For the text-containing cell, return its midpoint in (X, Y) coordinate format. 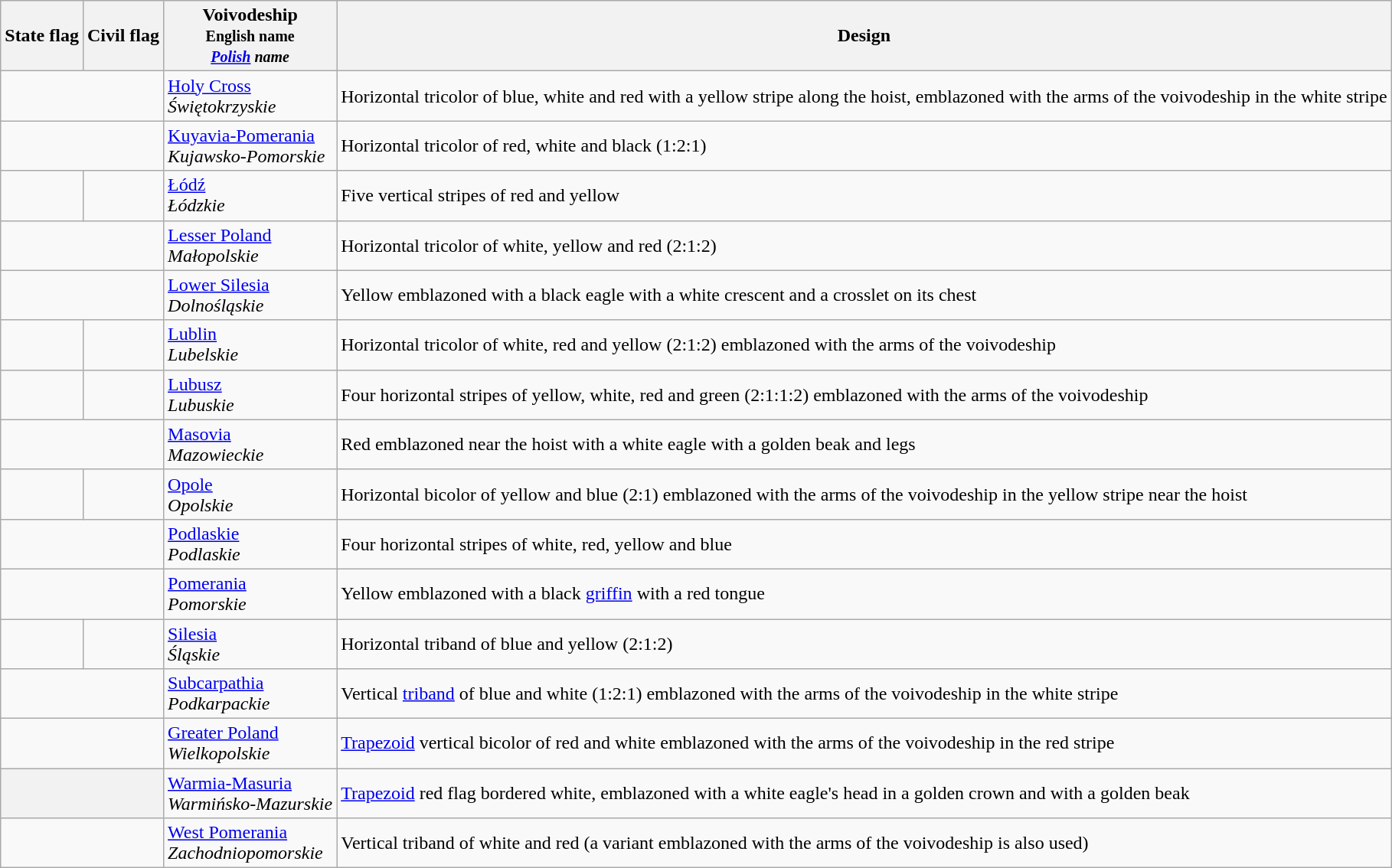
Lublin Lubelskie (250, 344)
Design (864, 36)
Red emblazoned near the hoist with a white eagle with a golden beak and legs (864, 444)
Lesser Poland Małopolskie (250, 245)
Four horizontal stripes of yellow, white, red and green (2:1:1:2) emblazoned with the arms of the voivodeship (864, 395)
Łódź Łódzkie (250, 196)
State flag (42, 36)
Trapezoid vertical bicolor of red and white emblazoned with the arms of the voivodeship in the red stripe (864, 744)
Five vertical stripes of red and yellow (864, 196)
Opole Opolskie (250, 494)
West Pomerania Zachodniopomorskie (250, 844)
Lower Silesia Dolnośląskie (250, 295)
Kuyavia-Pomerania Kujawsko-Pomorskie (250, 145)
Pomerania Pomorskie (250, 594)
Voivodeship English name Polish name (250, 36)
Civil flag (123, 36)
Greater Poland Wielkopolskie (250, 744)
Horizontal tricolor of red, white and black (1:2:1) (864, 145)
Horizontal bicolor of yellow and blue (2:1) emblazoned with the arms of the voivodeship in the yellow stripe near the hoist (864, 494)
Yellow emblazoned with a black eagle with a white crescent and a crosslet on its chest (864, 295)
Lubusz Lubuskie (250, 395)
Holy Cross Świętokrzyskie (250, 96)
Horizontal tricolor of blue, white and red with a yellow stripe along the hoist, emblazoned with the arms of the voivodeship in the white stripe (864, 96)
Warmia-Masuria Warmińsko-Mazurskie (250, 793)
Yellow emblazoned with a black griffin with a red tongue (864, 594)
Horizontal tricolor of white, red and yellow (2:1:2) emblazoned with the arms of the voivodeship (864, 344)
Silesia Śląskie (250, 643)
Vertical triband of blue and white (1:2:1) emblazoned with the arms of the voivodeship in the white stripe (864, 693)
Trapezoid red flag bordered white, emblazoned with a white eagle's head in a golden crown and with a golden beak (864, 793)
Horizontal triband of blue and yellow (2:1:2) (864, 643)
Subcarpathia Podkarpackie (250, 693)
Podlaskie Podlaskie (250, 543)
Horizontal tricolor of white, yellow and red (2:1:2) (864, 245)
Masovia Mazowieckie (250, 444)
Four horizontal stripes of white, red, yellow and blue (864, 543)
Vertical triband of white and red (a variant emblazoned with the arms of the voivodeship is also used) (864, 844)
